Output the [x, y] coordinate of the center of the cell containing the given text.  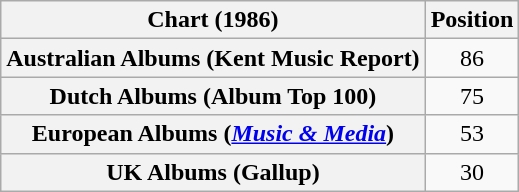
Australian Albums (Kent Music Report) [213, 58]
Position [472, 20]
75 [472, 96]
UK Albums (Gallup) [213, 172]
European Albums (Music & Media) [213, 134]
Chart (1986) [213, 20]
53 [472, 134]
86 [472, 58]
Dutch Albums (Album Top 100) [213, 96]
30 [472, 172]
